Locate the cell with the specified text and output its [X, Y] center coordinate. 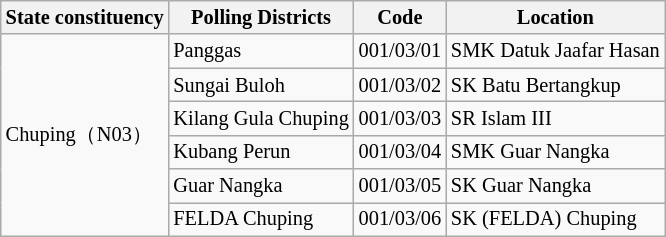
Location [556, 17]
State constituency [85, 17]
SR Islam III [556, 118]
SK (FELDA) Chuping [556, 219]
SMK Datuk Jaafar Hasan [556, 51]
Polling Districts [260, 17]
001/03/02 [400, 85]
Sungai Buloh [260, 85]
Chuping（N03） [85, 135]
001/03/04 [400, 152]
001/03/05 [400, 186]
001/03/03 [400, 118]
Guar Nangka [260, 186]
SK Guar Nangka [556, 186]
Kubang Perun [260, 152]
001/03/06 [400, 219]
Code [400, 17]
SMK Guar Nangka [556, 152]
Kilang Gula Chuping [260, 118]
Panggas [260, 51]
FELDA Chuping [260, 219]
001/03/01 [400, 51]
SK Batu Bertangkup [556, 85]
